Identify which cell holds the provided text, then report its [x, y] central coordinate. 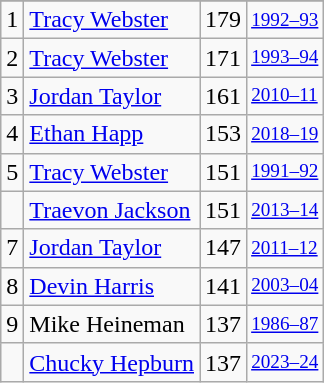
1 [12, 20]
171 [224, 58]
4 [12, 134]
2003–04 [285, 286]
5 [12, 172]
Traevon Jackson [112, 210]
2018–19 [285, 134]
2 [12, 58]
141 [224, 286]
Ethan Happ [112, 134]
2010–11 [285, 96]
3 [12, 96]
9 [12, 324]
2013–14 [285, 210]
Devin Harris [112, 286]
2011–12 [285, 248]
153 [224, 134]
8 [12, 286]
1986–87 [285, 324]
2023–24 [285, 362]
Chucky Hepburn [112, 362]
1993–94 [285, 58]
1991–92 [285, 172]
1992–93 [285, 20]
7 [12, 248]
Mike Heineman [112, 324]
179 [224, 20]
147 [224, 248]
161 [224, 96]
